Output the (X, Y) coordinate of the center of the cell containing the given text.  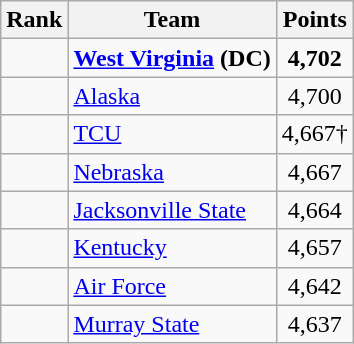
4,667† (314, 134)
Kentucky (172, 248)
4,667 (314, 172)
4,664 (314, 210)
West Virginia (DC) (172, 58)
4,702 (314, 58)
Points (314, 20)
4,642 (314, 286)
4,657 (314, 248)
Alaska (172, 96)
Nebraska (172, 172)
Rank (34, 20)
Air Force (172, 286)
Jacksonville State (172, 210)
4,637 (314, 324)
TCU (172, 134)
4,700 (314, 96)
Murray State (172, 324)
Team (172, 20)
